Pinpoint the cell where the given text exists, returning its (x, y) midpoint coordinate. 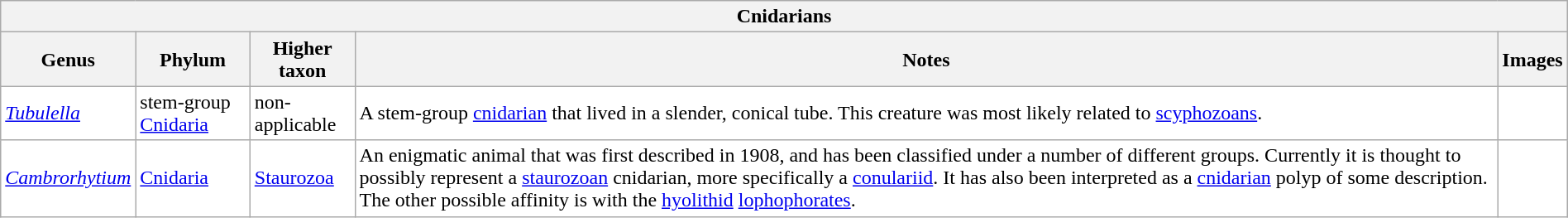
Staurozoa (303, 178)
stem-group Cnidaria (193, 113)
Tubulella (68, 113)
Phylum (193, 60)
Genus (68, 60)
Cnidarians (784, 17)
Highertaxon (303, 60)
Cambrorhytium (68, 178)
Images (1532, 60)
Cnidaria (193, 178)
non-applicable (303, 113)
Notes (926, 60)
A stem-group cnidarian that lived in a slender, conical tube. This creature was most likely related to scyphozoans. (926, 113)
